Search for the cell housing the specified text and yield its (x, y) center coordinate. 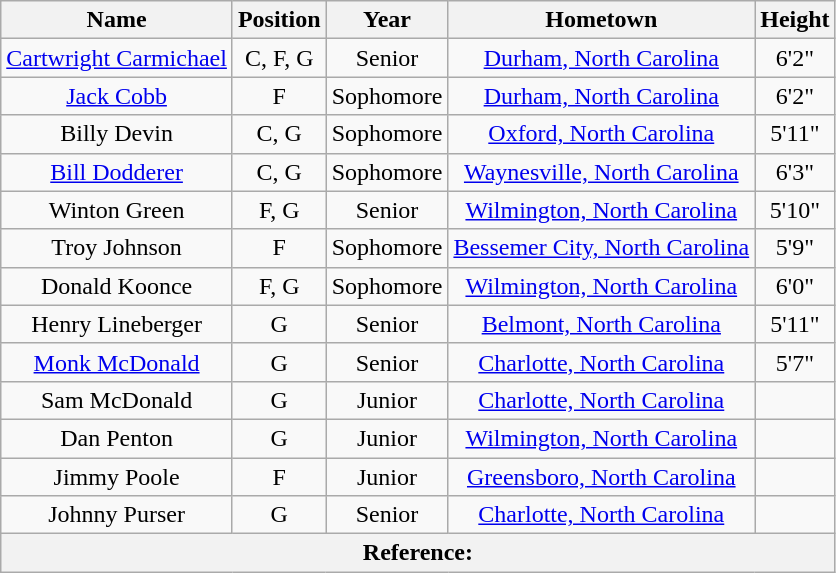
Monk McDonald (117, 362)
Hometown (602, 20)
Year (387, 20)
Billy Devin (117, 134)
5'7" (795, 362)
Henry Lineberger (117, 324)
Jimmy Poole (117, 477)
Name (117, 20)
Height (795, 20)
Winton Green (117, 210)
5'10" (795, 210)
6'3" (795, 172)
Reference: (418, 553)
Oxford, North Carolina (602, 134)
Belmont, North Carolina (602, 324)
Troy Johnson (117, 248)
C, F, G (279, 58)
Donald Koonce (117, 286)
Bessemer City, North Carolina (602, 248)
Dan Penton (117, 438)
Bill Dodderer (117, 172)
Greensboro, North Carolina (602, 477)
Position (279, 20)
Cartwright Carmichael (117, 58)
Johnny Purser (117, 515)
Jack Cobb (117, 96)
5'9" (795, 248)
6'0" (795, 286)
Waynesville, North Carolina (602, 172)
Sam McDonald (117, 400)
